Capture the cell that displays the provided text and extract its (x, y) central coordinate. 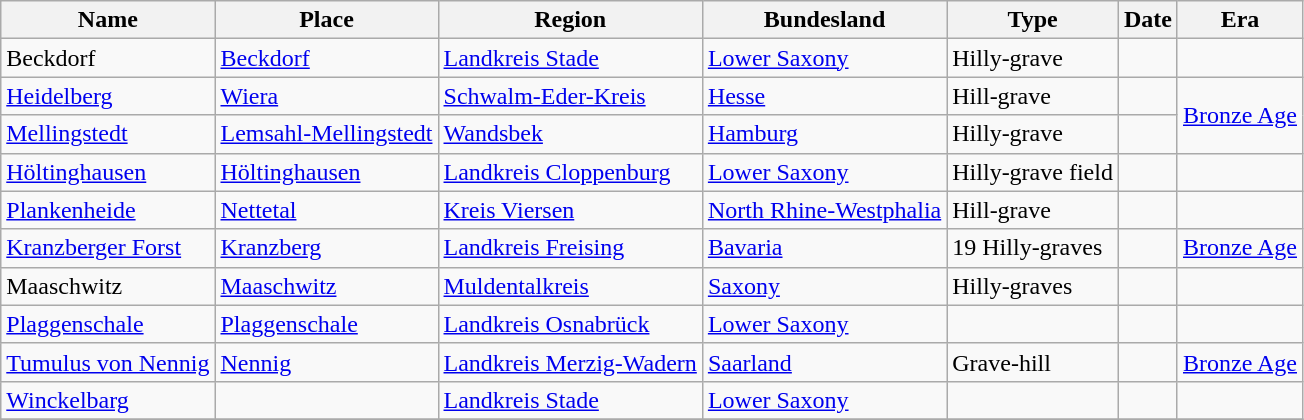
Plankenheide (108, 210)
Landkreis Osnabrück (570, 324)
Hilly-graves (1033, 286)
Muldentalkreis (570, 286)
Nennig (326, 362)
Kranzberg (326, 248)
Landkreis Freising (570, 248)
Saxony (824, 286)
Kreis Viersen (570, 210)
Winckelbarg (108, 400)
Mellingstedt (108, 134)
Tumulus von Nennig (108, 362)
Wiera (326, 96)
Type (1033, 20)
Grave-hill (1033, 362)
Name (108, 20)
Era (1240, 20)
North Rhine-Westphalia (824, 210)
Heidelberg (108, 96)
Bundesland (824, 20)
19 Hilly-graves (1033, 248)
Saarland (824, 362)
Kranzberger Forst (108, 248)
Schwalm-Eder-Kreis (570, 96)
Hamburg (824, 134)
Nettetal (326, 210)
Bavaria (824, 248)
Landkreis Cloppenburg (570, 172)
Wandsbek (570, 134)
Hesse (824, 96)
Hilly-grave field (1033, 172)
Landkreis Merzig-Wadern (570, 362)
Place (326, 20)
Date (1148, 20)
Region (570, 20)
Lemsahl-Mellingstedt (326, 134)
